Return the [x, y] coordinate for the center point of the cell that contains the specified text.  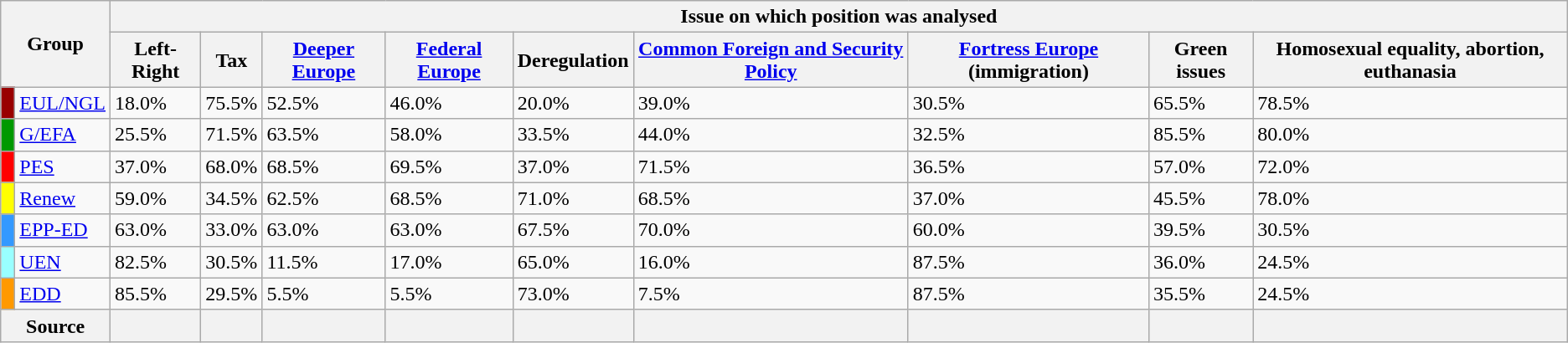
62.5% [323, 198]
75.5% [231, 103]
39.0% [771, 103]
16.0% [771, 262]
71.0% [573, 198]
68.0% [231, 166]
Fortress Europe (immigration) [1029, 60]
69.5% [449, 166]
72.0% [1411, 166]
Green issues [1201, 60]
Common Foreign and Security Policy [771, 60]
52.5% [323, 103]
UEN [63, 262]
36.5% [1029, 166]
34.5% [231, 198]
78.0% [1411, 198]
65.0% [573, 262]
33.0% [231, 230]
70.0% [771, 230]
60.0% [1029, 230]
18.0% [156, 103]
EUL/NGL [63, 103]
36.0% [1201, 262]
Homosexual equality, abortion, euthanasia [1411, 60]
46.0% [449, 103]
Deeper Europe [323, 60]
PES [63, 166]
65.5% [1201, 103]
Renew [63, 198]
57.0% [1201, 166]
35.5% [1201, 294]
44.0% [771, 135]
58.0% [449, 135]
59.0% [156, 198]
Group [55, 44]
67.5% [573, 230]
Tax [231, 60]
63.5% [323, 135]
11.5% [323, 262]
39.5% [1201, 230]
32.5% [1029, 135]
Issue on which position was analysed [839, 17]
29.5% [231, 294]
73.0% [573, 294]
EPP-ED [63, 230]
7.5% [771, 294]
Left-Right [156, 60]
80.0% [1411, 135]
Deregulation [573, 60]
20.0% [573, 103]
Source [55, 325]
EDD [63, 294]
82.5% [156, 262]
45.5% [1201, 198]
17.0% [449, 262]
G/EFA [63, 135]
78.5% [1411, 103]
25.5% [156, 135]
Federal Europe [449, 60]
33.5% [573, 135]
